Identify which cell holds the provided text, then report its (x, y) central coordinate. 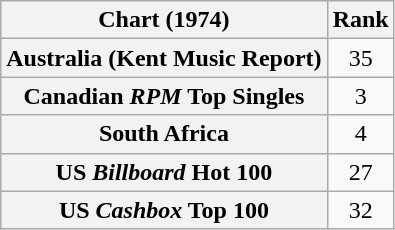
3 (360, 96)
Canadian RPM Top Singles (164, 96)
4 (360, 134)
27 (360, 172)
US Cashbox Top 100 (164, 210)
35 (360, 58)
Australia (Kent Music Report) (164, 58)
Rank (360, 20)
32 (360, 210)
US Billboard Hot 100 (164, 172)
Chart (1974) (164, 20)
South Africa (164, 134)
